Locate the cell with the specified text and output its [x, y] center coordinate. 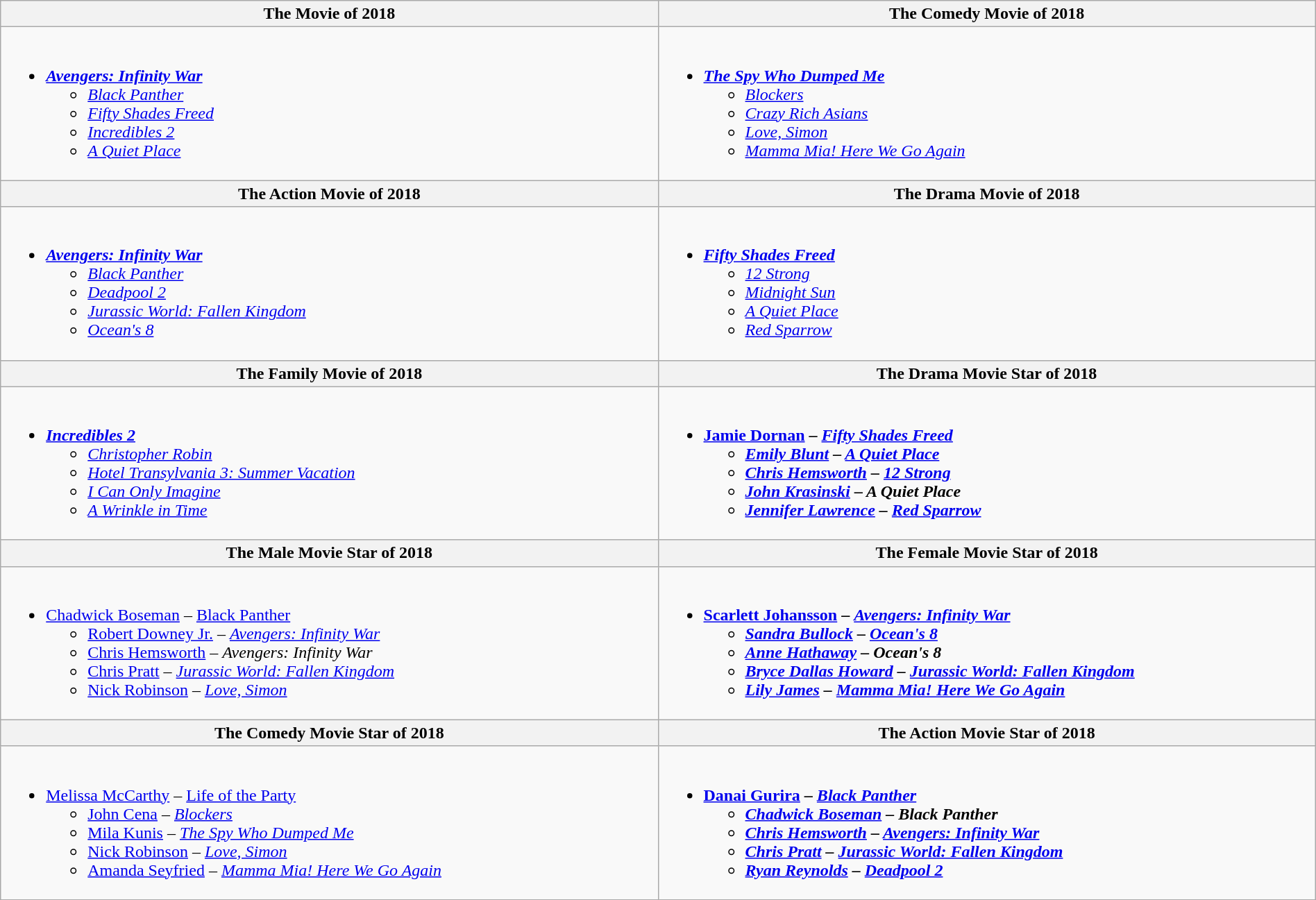
The Drama Movie Star of 2018 [987, 373]
The Comedy Movie of 2018 [987, 14]
The Action Movie Star of 2018 [987, 733]
Avengers: Infinity WarBlack PantherFifty Shades FreedIncredibles 2A Quiet Place [329, 104]
The Drama Movie of 2018 [987, 194]
The Movie of 2018 [329, 14]
Incredibles 2Christopher RobinHotel Transylvania 3: Summer VacationI Can Only ImagineA Wrinkle in Time [329, 464]
The Spy Who Dumped MeBlockersCrazy Rich AsiansLove, SimonMamma Mia! Here We Go Again [987, 104]
The Comedy Movie Star of 2018 [329, 733]
The Action Movie of 2018 [329, 194]
The Male Movie Star of 2018 [329, 553]
Fifty Shades Freed12 StrongMidnight SunA Quiet PlaceRed Sparrow [987, 283]
The Female Movie Star of 2018 [987, 553]
The Family Movie of 2018 [329, 373]
Avengers: Infinity WarBlack PantherDeadpool 2Jurassic World: Fallen KingdomOcean's 8 [329, 283]
Jamie Dornan – Fifty Shades FreedEmily Blunt – A Quiet PlaceChris Hemsworth – 12 StrongJohn Krasinski – A Quiet PlaceJennifer Lawrence – Red Sparrow [987, 464]
